For the text-containing cell, return its midpoint in [X, Y] coordinate format. 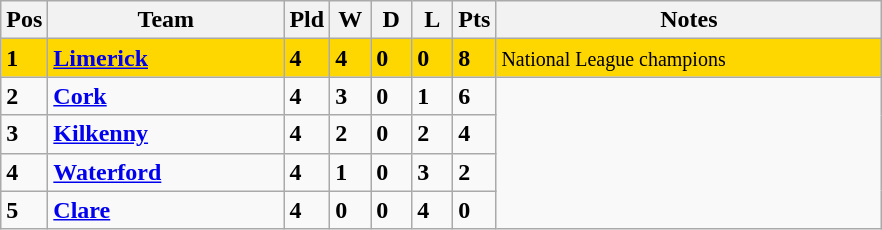
D [392, 20]
Clare [166, 210]
8 [474, 58]
Pld [307, 20]
Kilkenny [166, 134]
Cork [166, 96]
Waterford [166, 172]
W [350, 20]
6 [474, 96]
Team [166, 20]
Notes [689, 20]
Pts [474, 20]
L [432, 20]
Pos [24, 20]
Limerick [166, 58]
National League champions [689, 58]
5 [24, 210]
